Capture the cell that displays the provided text and extract its (x, y) central coordinate. 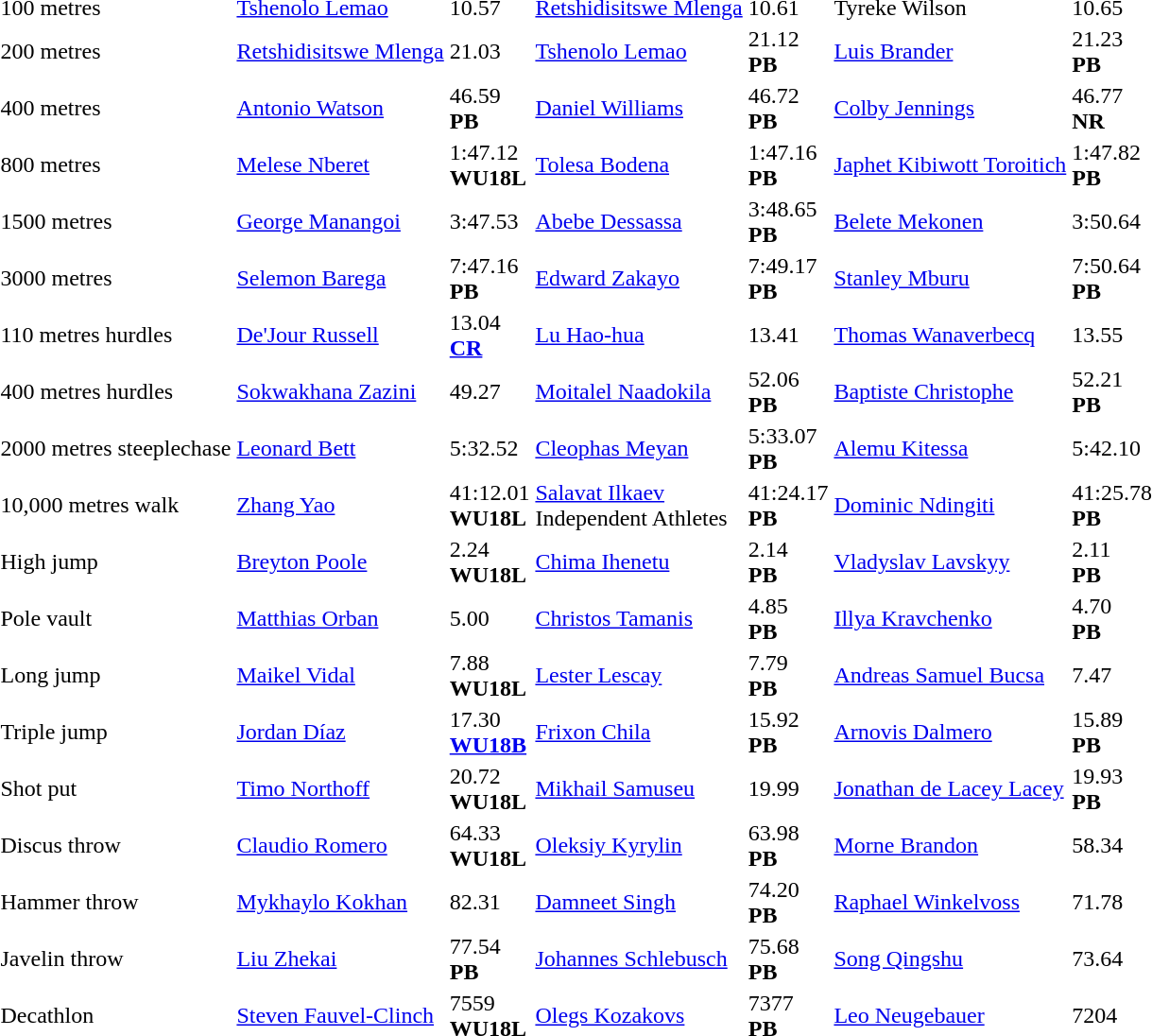
Maikel Vidal (340, 675)
41:24.17PB (788, 505)
7.88WU18L (490, 675)
49.27 (490, 391)
20.72WU18L (490, 788)
Vladyslav Lavskyy (951, 561)
Mikhail Samuseu (639, 788)
Oleksiy Kyrylin (639, 845)
7.79PB (788, 675)
Edward Zakayo (639, 278)
82.31 (490, 902)
46.72 PB (788, 108)
Andreas Samuel Bucsa (951, 675)
Lester Lescay (639, 675)
5.00 (490, 618)
Belete Mekonen (951, 221)
Tolesa Bodena (639, 164)
3:48.65PB (788, 221)
52.06PB (788, 391)
21.12PB (788, 51)
Claudio Romero (340, 845)
Christos Tamanis (639, 618)
2.24WU18L (490, 561)
5:32.52 (490, 448)
1:47.12WU18L (490, 164)
Baptiste Christophe (951, 391)
Sokwakhana Zazini (340, 391)
Illya Kravchenko (951, 618)
Abebe Dessassa (639, 221)
15.92PB (788, 732)
41:12.01WU18L (490, 505)
1:47.16PB (788, 164)
Selemon Barega (340, 278)
Arnovis Dalmero (951, 732)
19.99 (788, 788)
Chima Ihenetu (639, 561)
13.04 CR (490, 335)
Alemu Kitessa (951, 448)
21.03 (490, 51)
Antonio Watson (340, 108)
5:33.07PB (788, 448)
Thomas Wanaverbecq (951, 335)
Cleophas Meyan (639, 448)
Luis Brander (951, 51)
Zhang Yao (340, 505)
Mykhaylo Kokhan (340, 902)
4.85PB (788, 618)
63.98PB (788, 845)
Salavat IlkaevIndependent Athletes (639, 505)
2.14PB (788, 561)
Johannes Schlebusch (639, 958)
Retshidisitswe Mlenga (340, 51)
Lu Hao-hua (639, 335)
77.54PB (490, 958)
3:47.53 (490, 221)
Song Qingshu (951, 958)
Tshenolo Lemao (639, 51)
Raphael Winkelvoss (951, 902)
17.30WU18B (490, 732)
Damneet Singh (639, 902)
Matthias Orban (340, 618)
Morne Brandon (951, 845)
Dominic Ndingiti (951, 505)
46.59 PB (490, 108)
Jordan Díaz (340, 732)
Colby Jennings (951, 108)
Stanley Mburu (951, 278)
Melese Nberet (340, 164)
75.68PB (788, 958)
Japhet Kibiwott Toroitich (951, 164)
13.41 (788, 335)
7:47.16PB (490, 278)
Daniel Williams (639, 108)
64.33WU18L (490, 845)
Liu Zhekai (340, 958)
Frixon Chila (639, 732)
Breyton Poole (340, 561)
De'Jour Russell (340, 335)
Moitalel Naadokila (639, 391)
Leonard Bett (340, 448)
74.20 PB (788, 902)
Timo Northoff (340, 788)
7:49.17PB (788, 278)
Jonathan de Lacey Lacey (951, 788)
George Manangoi (340, 221)
